Detect which cell encompasses the target text, then output its [X, Y] center coordinate. 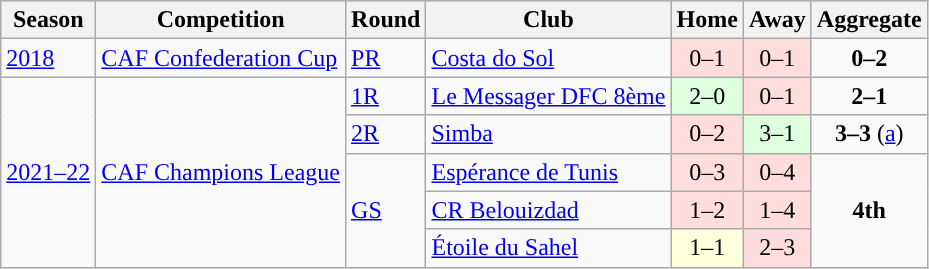
2018 [48, 58]
Étoile du Sahel [548, 248]
CR Belouizdad [548, 210]
2R [386, 134]
3–1 [777, 134]
Le Messager DFC 8ème [548, 96]
CAF Confederation Cup [221, 58]
0–3 [707, 172]
Home [707, 20]
4th [869, 210]
Aggregate [869, 20]
2–1 [869, 96]
CAF Champions League [221, 172]
Simba [548, 134]
PR [386, 58]
2–0 [707, 96]
Costa do Sol [548, 58]
1–2 [707, 210]
Competition [221, 20]
1–1 [707, 248]
1R [386, 96]
Espérance de Tunis [548, 172]
0–4 [777, 172]
2–3 [777, 248]
Round [386, 20]
Season [48, 20]
Away [777, 20]
Club [548, 20]
3–3 (a) [869, 134]
2021–22 [48, 172]
GS [386, 210]
1–4 [777, 210]
